Pinpoint the cell where the given text exists, returning its (X, Y) midpoint coordinate. 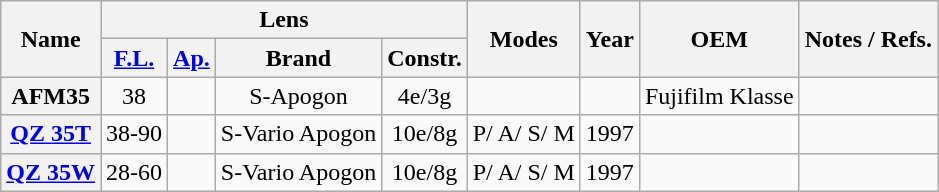
38-90 (134, 134)
QZ 35W (51, 172)
F.L. (134, 58)
Lens (284, 20)
QZ 35T (51, 134)
38 (134, 96)
OEM (719, 39)
AFM35 (51, 96)
Brand (298, 58)
Fujifilm Klasse (719, 96)
28-60 (134, 172)
4e/3g (425, 96)
Year (610, 39)
Name (51, 39)
Notes / Refs. (868, 39)
S-Apogon (298, 96)
Modes (524, 39)
Ap. (192, 58)
Constr. (425, 58)
